Identify which cell holds the provided text, then report its [x, y] central coordinate. 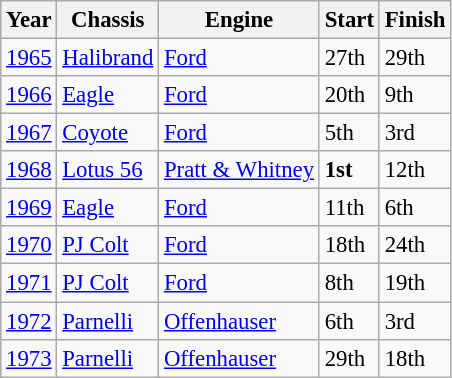
Coyote [108, 133]
Halibrand [108, 58]
1970 [29, 245]
Chassis [108, 20]
8th [349, 283]
27th [349, 58]
Finish [414, 20]
Engine [240, 20]
24th [414, 245]
1st [349, 170]
5th [349, 133]
1966 [29, 95]
1972 [29, 321]
Pratt & Whitney [240, 170]
1973 [29, 358]
20th [349, 95]
Start [349, 20]
1971 [29, 283]
1965 [29, 58]
Lotus 56 [108, 170]
11th [349, 208]
9th [414, 95]
1967 [29, 133]
1968 [29, 170]
19th [414, 283]
1969 [29, 208]
Year [29, 20]
12th [414, 170]
